Identify which cell holds the provided text, then report its (x, y) central coordinate. 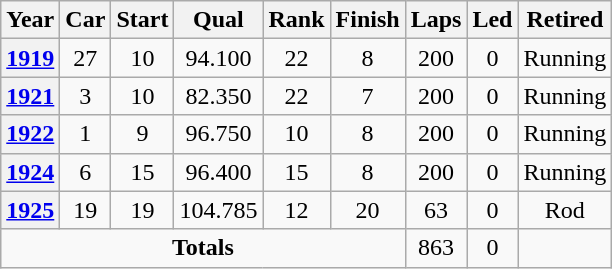
104.785 (218, 210)
Totals (203, 248)
Retired (565, 20)
94.100 (218, 58)
863 (436, 248)
Finish (368, 20)
Qual (218, 20)
Start (142, 20)
Laps (436, 20)
1919 (30, 58)
1925 (30, 210)
96.400 (218, 172)
1921 (30, 96)
Car (86, 20)
20 (368, 210)
1924 (30, 172)
6 (86, 172)
27 (86, 58)
Led (492, 20)
Rank (296, 20)
Year (30, 20)
82.350 (218, 96)
1 (86, 134)
Rod (565, 210)
12 (296, 210)
96.750 (218, 134)
63 (436, 210)
7 (368, 96)
3 (86, 96)
1922 (30, 134)
9 (142, 134)
